Scan for the cell matching the given text and deliver its [X, Y] coordinate at center. 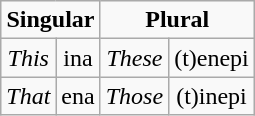
This [28, 58]
Those [134, 96]
ina [78, 58]
Singular [50, 20]
These [134, 58]
ena [78, 96]
(t)inepi [212, 96]
(t)enepi [212, 58]
That [28, 96]
Plural [177, 20]
